Identify which cell holds the provided text, then report its (x, y) central coordinate. 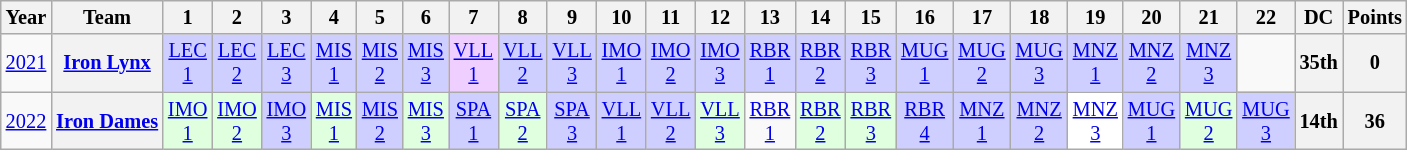
18 (1040, 17)
Points (1375, 17)
6 (426, 17)
2021 (26, 63)
SPA1 (474, 121)
17 (982, 17)
14 (820, 17)
12 (720, 17)
14th (1319, 121)
4 (334, 17)
21 (1208, 17)
LEC3 (286, 63)
35th (1319, 63)
0 (1375, 63)
5 (380, 17)
16 (924, 17)
1 (188, 17)
11 (670, 17)
LEC1 (188, 63)
RBR4 (924, 121)
9 (572, 17)
SPA3 (572, 121)
LEC2 (236, 63)
15 (871, 17)
36 (1375, 121)
Iron Dames (107, 121)
2022 (26, 121)
10 (622, 17)
Team (107, 17)
SPA2 (522, 121)
2 (236, 17)
22 (1266, 17)
8 (522, 17)
Iron Lynx (107, 63)
3 (286, 17)
13 (770, 17)
7 (474, 17)
DC (1319, 17)
20 (1152, 17)
Year (26, 17)
19 (1096, 17)
